Search for the cell housing the specified text and yield its [X, Y] center coordinate. 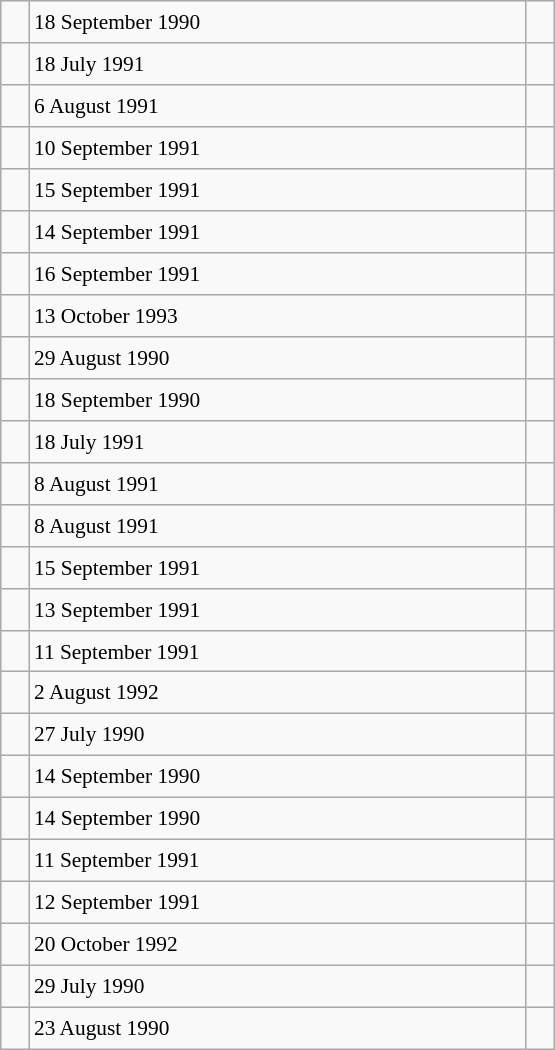
12 September 1991 [278, 903]
29 August 1990 [278, 358]
13 September 1991 [278, 609]
10 September 1991 [278, 148]
29 July 1990 [278, 986]
23 August 1990 [278, 1028]
2 August 1992 [278, 693]
16 September 1991 [278, 274]
13 October 1993 [278, 316]
14 September 1991 [278, 232]
27 July 1990 [278, 735]
6 August 1991 [278, 106]
20 October 1992 [278, 945]
